Pinpoint the cell where the given text exists, returning its [x, y] midpoint coordinate. 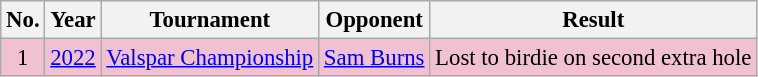
Lost to birdie on second extra hole [594, 58]
No. [23, 20]
Tournament [210, 20]
Sam Burns [374, 58]
Year [73, 20]
2022 [73, 58]
Result [594, 20]
Opponent [374, 20]
1 [23, 58]
Valspar Championship [210, 58]
